Extract the [X, Y] coordinate from the center of the cell holding the provided text.  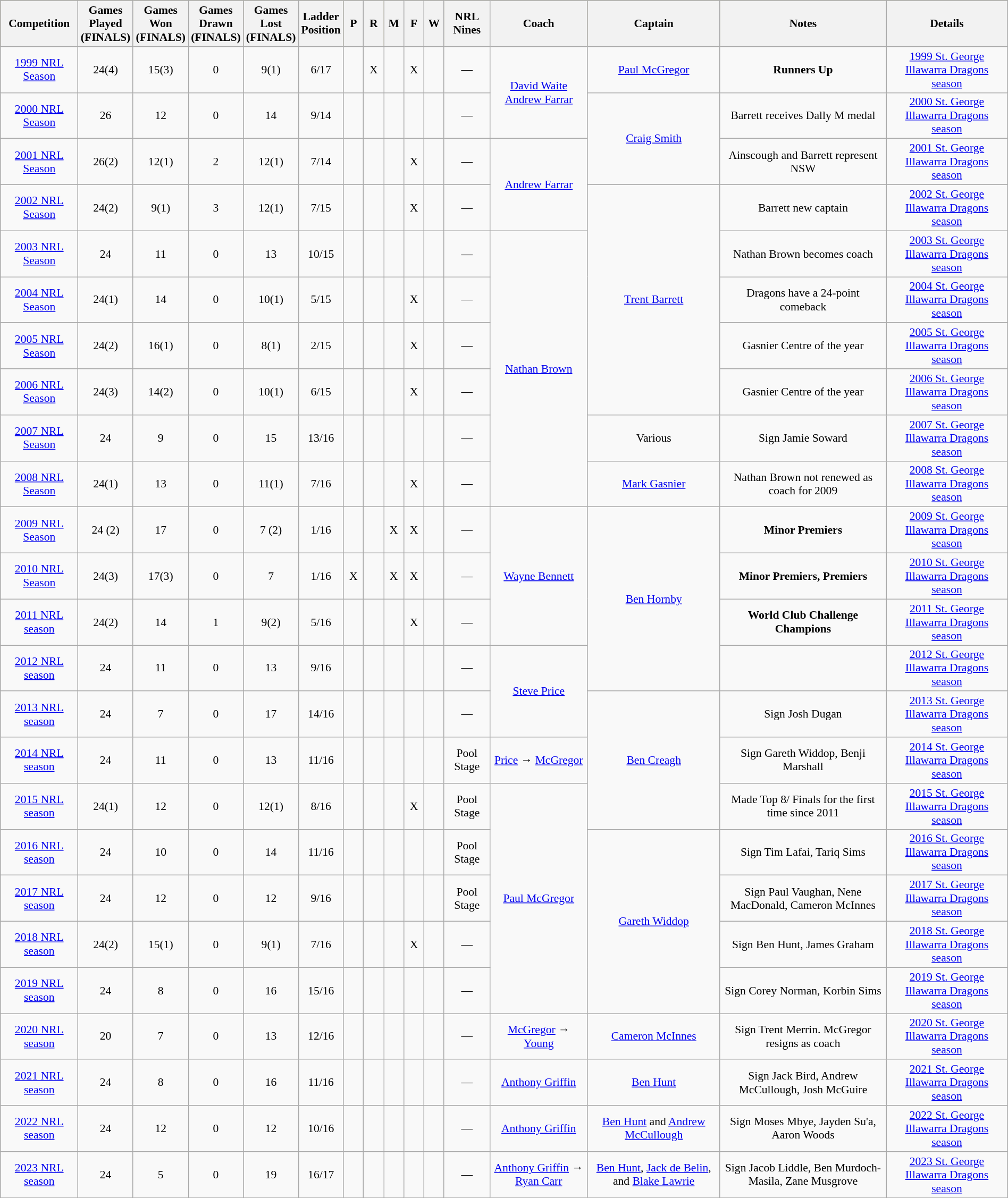
9/14 [321, 116]
2017 St. George Illawarra Dragons season [947, 898]
F [414, 23]
Ben Hornby [654, 599]
17(3) [161, 576]
Sign Paul Vaughan, Nene MacDonald, Cameron McInnes [803, 898]
Minor Premiers [803, 530]
2013 NRL season [39, 714]
14(2) [161, 392]
2018 NRL season [39, 945]
2 [216, 162]
2001 NRL Season [39, 162]
9(2) [271, 622]
Wayne Bennett [539, 576]
13/16 [321, 438]
Trent Barrett [654, 300]
Nathan Brown not renewed as coach for 2009 [803, 484]
2018 St. George Illawarra Dragons season [947, 945]
2002 NRL Season [39, 208]
2005 St. George Illawarra Dragons season [947, 347]
2017 NRL season [39, 898]
2022 NRL season [39, 1129]
2020 NRL season [39, 1036]
2004 NRL Season [39, 300]
15(1) [161, 945]
16/17 [321, 1175]
Price → McGregor [539, 760]
11(1) [271, 484]
2004 St. George Illawarra Dragons season [947, 300]
Barrett new captain [803, 208]
15 [271, 438]
2011 St. George Illawarra Dragons season [947, 622]
2011 NRL season [39, 622]
6/17 [321, 70]
Sign Jacob Liddle, Ben Murdoch-Masila, Zane Musgrove [803, 1175]
2009 St. George Illawarra Dragons season [947, 530]
19 [271, 1175]
Barrett receives Dally M medal [803, 116]
2019 NRL season [39, 991]
2016 NRL season [39, 853]
GamesDrawn(FINALS) [216, 23]
1999 NRL Season [39, 70]
2008 St. George Illawarra Dragons season [947, 484]
Ben Creagh [654, 761]
10/16 [321, 1129]
2005 NRL Season [39, 347]
Sign Ben Hunt, James Graham [803, 945]
Ben Hunt and Andrew McCullough [654, 1129]
9 [161, 438]
2023 NRL season [39, 1175]
Captain [654, 23]
Ben Hunt [654, 1083]
7 (2) [271, 530]
World Club Challenge Champions [803, 622]
1999 St. George Illawarra Dragons season [947, 70]
Sign Corey Norman, Korbin Sims [803, 991]
Various [654, 438]
2007 NRL Season [39, 438]
2000 NRL Season [39, 116]
2010 NRL Season [39, 576]
2015 St. George Illawarra Dragons season [947, 807]
R [374, 23]
Mark Gasnier [654, 484]
Dragons have a 24-point comeback [803, 300]
Coach [539, 23]
16(1) [161, 347]
Details [947, 23]
3 [216, 208]
2016 St. George Illawarra Dragons season [947, 853]
Sign Trent Merrin. McGregor resigns as coach [803, 1036]
Sign Jamie Soward [803, 438]
15/16 [321, 991]
2019 St. George Illawarra Dragons season [947, 991]
8(1) [271, 347]
Andrew Farrar [539, 185]
2/15 [321, 347]
2021 St. George Illawarra Dragons season [947, 1083]
Competition [39, 23]
McGregor → Young [539, 1036]
2014 NRL season [39, 760]
2015 NRL season [39, 807]
2009 NRL Season [39, 530]
Anthony Griffin → Ryan Carr [539, 1175]
5/15 [321, 300]
1 [216, 622]
26 [106, 116]
2012 St. George Illawarra Dragons season [947, 669]
David WaiteAndrew Farrar [539, 92]
Craig Smith [654, 138]
Sign Josh Dugan [803, 714]
10/15 [321, 254]
Ben Hunt, Jack de Belin, and Blake Lawrie [654, 1175]
2001 St. George Illawarra Dragons season [947, 162]
2003 NRL Season [39, 254]
GamesLost(FINALS) [271, 23]
10 [161, 853]
Sign Tim Lafai, Tariq Sims [803, 853]
GamesWon(FINALS) [161, 23]
Notes [803, 23]
Made Top 8/ Finals for the first time since 2011 [803, 807]
24(4) [106, 70]
14/16 [321, 714]
Sign Jack Bird, Andrew McCullough, Josh McGuire [803, 1083]
8/16 [321, 807]
7/15 [321, 208]
2006 NRL Season [39, 392]
Gareth Widdop [654, 921]
Runners Up [803, 70]
26(2) [106, 162]
P [354, 23]
2012 NRL season [39, 669]
Sign Gareth Widdop, Benji Marshall [803, 760]
2003 St. George Illawarra Dragons season [947, 254]
7/14 [321, 162]
5/16 [321, 622]
2008 NRL Season [39, 484]
2010 St. George Illawarra Dragons season [947, 576]
NRL Nines [467, 23]
2021 NRL season [39, 1083]
2013 St. George Illawarra Dragons season [947, 714]
5 [161, 1175]
2020 St. George Illawarra Dragons season [947, 1036]
W [434, 23]
2006 St. George Illawarra Dragons season [947, 392]
2014 St. George Illawarra Dragons season [947, 760]
Ainscough and Barrett represent NSW [803, 162]
Sign Moses Mbye, Jayden Su'a, Aaron Woods [803, 1129]
6/15 [321, 392]
2002 St. George Illawarra Dragons season [947, 208]
Cameron McInnes [654, 1036]
Nathan Brown [539, 369]
12/16 [321, 1036]
2007 St. George Illawarra Dragons season [947, 438]
24 (2) [106, 530]
GamesPlayed(FINALS) [106, 23]
M [394, 23]
LadderPosition [321, 23]
2022 St. George Illawarra Dragons season [947, 1129]
Steve Price [539, 691]
20 [106, 1036]
Minor Premiers, Premiers [803, 576]
2000 St. George Illawarra Dragons season [947, 116]
Nathan Brown becomes coach [803, 254]
2023 St. George Illawarra Dragons season [947, 1175]
15(3) [161, 70]
